Extract the (x, y) coordinate from the center of the cell holding the provided text.  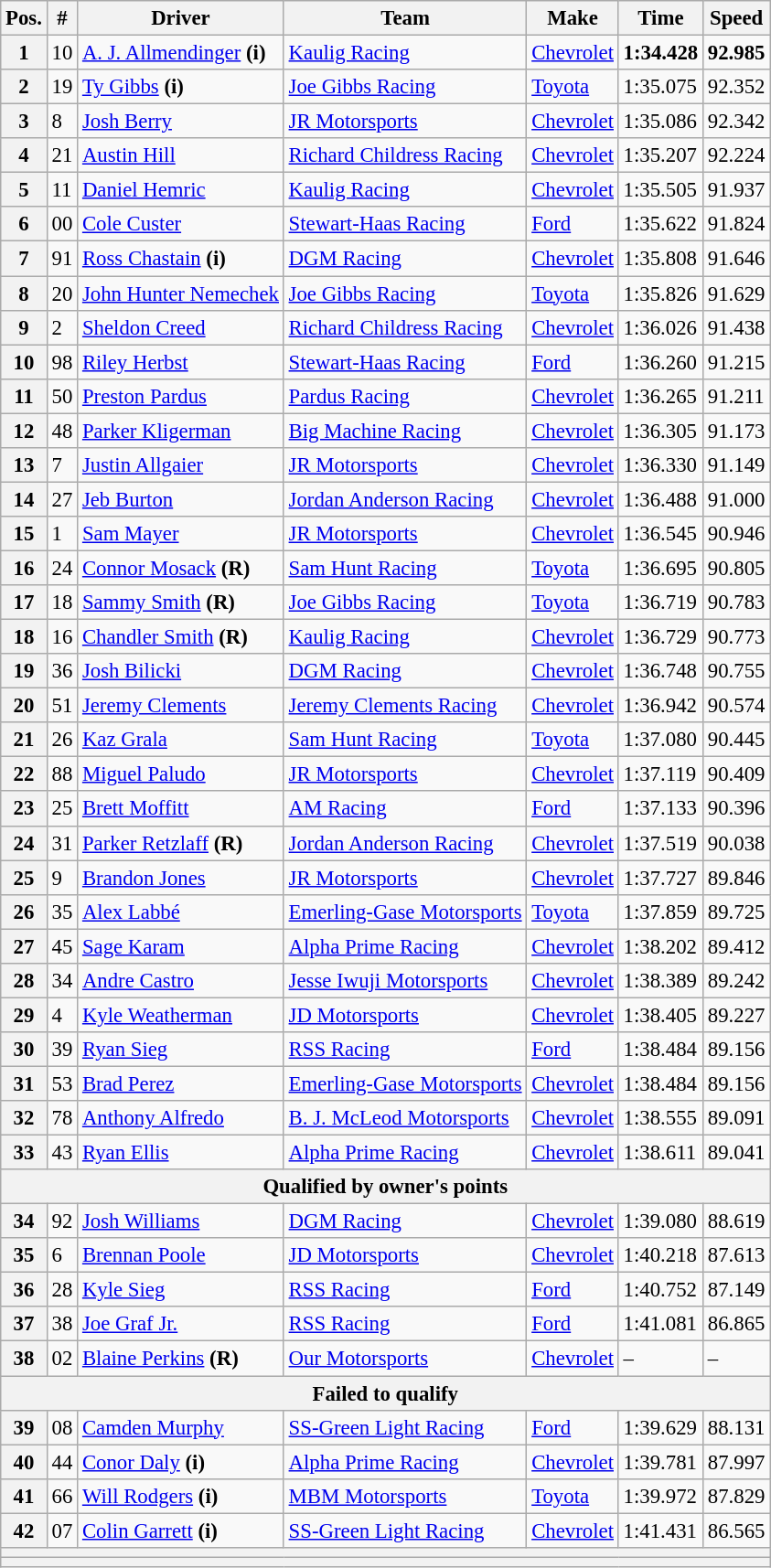
Camden Murphy (181, 1427)
Brennan Poole (181, 1255)
1:36.305 (660, 431)
Blaine Perkins (R) (181, 1359)
41 (24, 1496)
A. J. Allmendinger (i) (181, 53)
Josh Williams (181, 1221)
Chandler Smith (R) (181, 637)
89.846 (737, 878)
90.773 (737, 637)
1:35.505 (660, 190)
Preston Pardus (181, 396)
89.242 (737, 981)
50 (62, 396)
00 (62, 224)
# (62, 18)
32 (24, 1118)
Failed to qualify (386, 1393)
08 (62, 1427)
07 (62, 1531)
Sheldon Creed (181, 327)
87.829 (737, 1496)
53 (62, 1083)
Jeremy Clements Racing (405, 706)
Colin Garrett (i) (181, 1531)
1:36.719 (660, 603)
1:37.727 (660, 878)
92.985 (737, 53)
B. J. McLeod Motorsports (405, 1118)
88 (62, 774)
3 (24, 122)
Ty Gibbs (i) (181, 87)
1:35.808 (660, 259)
17 (24, 603)
87.613 (737, 1255)
Josh Berry (181, 122)
66 (62, 1496)
Brad Perez (181, 1083)
Brett Moffitt (181, 809)
Team (405, 18)
89.725 (737, 912)
Kaz Grala (181, 740)
Austin Hill (181, 155)
1:38.202 (660, 946)
Sam Mayer (181, 534)
91.173 (737, 431)
1:36.748 (660, 671)
1:35.086 (660, 122)
1:36.942 (660, 706)
1:36.260 (660, 362)
44 (62, 1462)
1:38.405 (660, 1015)
43 (62, 1153)
88.131 (737, 1427)
91.629 (737, 293)
1:36.330 (660, 465)
Cole Custer (181, 224)
Andre Castro (181, 981)
90.409 (737, 774)
Connor Mosack (R) (181, 568)
1:36.488 (660, 499)
92.342 (737, 122)
15 (24, 534)
87.149 (737, 1290)
92.224 (737, 155)
23 (24, 809)
Sage Karam (181, 946)
90.445 (737, 740)
90.946 (737, 534)
1:39.972 (660, 1496)
90.755 (737, 671)
29 (24, 1015)
1:39.080 (660, 1221)
1:36.026 (660, 327)
Time (660, 18)
48 (62, 431)
45 (62, 946)
1:35.075 (660, 87)
42 (24, 1531)
91.149 (737, 465)
1:37.859 (660, 912)
Jeb Burton (181, 499)
51 (62, 706)
Brandon Jones (181, 878)
1:35.826 (660, 293)
12 (24, 431)
Justin Allgaier (181, 465)
91.646 (737, 259)
Pardus Racing (405, 396)
91.215 (737, 362)
89.227 (737, 1015)
Alex Labbé (181, 912)
1:37.119 (660, 774)
Sammy Smith (R) (181, 603)
Miguel Paludo (181, 774)
89.091 (737, 1118)
02 (62, 1359)
Kyle Sieg (181, 1290)
1:36.695 (660, 568)
1:35.207 (660, 155)
MBM Motorsports (405, 1496)
Parker Kligerman (181, 431)
Riley Herbst (181, 362)
90.783 (737, 603)
Ryan Sieg (181, 1050)
1:36.265 (660, 396)
Daniel Hemric (181, 190)
Kyle Weatherman (181, 1015)
Parker Retzlaff (R) (181, 843)
30 (24, 1050)
Jeremy Clements (181, 706)
37 (24, 1325)
91 (62, 259)
Ross Chastain (i) (181, 259)
98 (62, 362)
1:38.555 (660, 1118)
1:38.611 (660, 1153)
14 (24, 499)
91.438 (737, 327)
Anthony Alfredo (181, 1118)
1:41.431 (660, 1531)
Our Motorsports (405, 1359)
90.396 (737, 809)
91.824 (737, 224)
Speed (737, 18)
AM Racing (405, 809)
Josh Bilicki (181, 671)
Make (573, 18)
90.805 (737, 568)
1:37.080 (660, 740)
22 (24, 774)
5 (24, 190)
1:37.519 (660, 843)
Big Machine Racing (405, 431)
78 (62, 1118)
89.041 (737, 1153)
1:39.781 (660, 1462)
Will Rodgers (i) (181, 1496)
Ryan Ellis (181, 1153)
92.352 (737, 87)
86.865 (737, 1325)
1:36.545 (660, 534)
1:39.629 (660, 1427)
33 (24, 1153)
Joe Graf Jr. (181, 1325)
92 (62, 1221)
1:36.729 (660, 637)
89.412 (737, 946)
Conor Daly (i) (181, 1462)
1:34.428 (660, 53)
1:40.218 (660, 1255)
91.000 (737, 499)
87.997 (737, 1462)
90.574 (737, 706)
40 (24, 1462)
88.619 (737, 1221)
John Hunter Nemechek (181, 293)
Pos. (24, 18)
91.211 (737, 396)
90.038 (737, 843)
1:37.133 (660, 809)
91.937 (737, 190)
1:40.752 (660, 1290)
13 (24, 465)
Jesse Iwuji Motorsports (405, 981)
Driver (181, 18)
Qualified by owner's points (386, 1187)
1:35.622 (660, 224)
86.565 (737, 1531)
1:38.389 (660, 981)
1:41.081 (660, 1325)
